From the cell containing the given text, extract its center point as [x, y] coordinate. 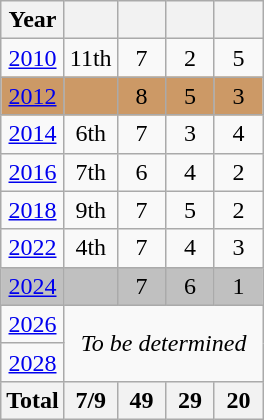
To be determined [164, 343]
7th [90, 172]
2010 [33, 58]
20 [238, 400]
2014 [33, 134]
4th [90, 248]
7/9 [90, 400]
8 [142, 96]
2028 [33, 362]
2012 [33, 96]
2022 [33, 248]
6th [90, 134]
1 [238, 286]
Total [33, 400]
Year [33, 20]
29 [190, 400]
11th [90, 58]
2018 [33, 210]
49 [142, 400]
2016 [33, 172]
2026 [33, 324]
9th [90, 210]
2024 [33, 286]
